Identify which cell holds the provided text, then report its [x, y] central coordinate. 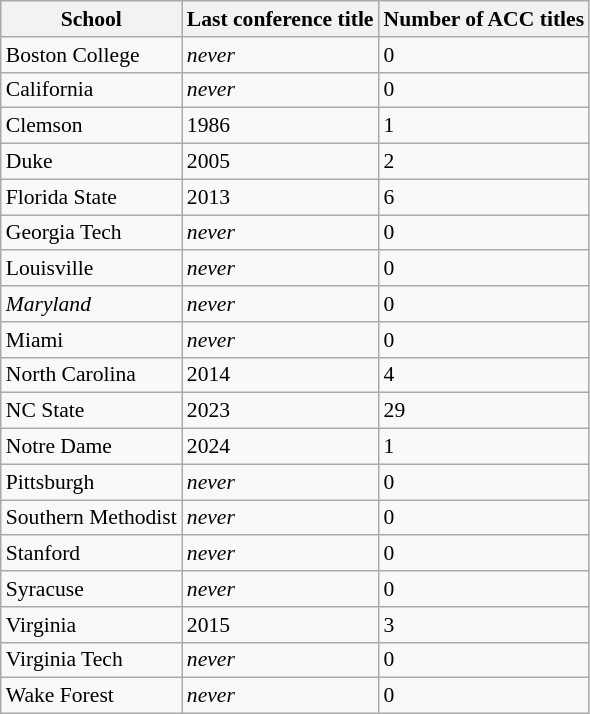
Stanford [92, 554]
School [92, 19]
2023 [280, 411]
Virginia Tech [92, 660]
2014 [280, 375]
Syracuse [92, 589]
Virginia [92, 625]
Pittsburgh [92, 482]
California [92, 90]
Duke [92, 162]
Wake Forest [92, 696]
3 [484, 625]
NC State [92, 411]
Number of ACC titles [484, 19]
2015 [280, 625]
29 [484, 411]
4 [484, 375]
Florida State [92, 197]
Southern Methodist [92, 518]
2005 [280, 162]
Notre Dame [92, 447]
Georgia Tech [92, 233]
Boston College [92, 55]
2024 [280, 447]
Louisville [92, 269]
Last conference title [280, 19]
Clemson [92, 126]
2 [484, 162]
2013 [280, 197]
1986 [280, 126]
Miami [92, 340]
North Carolina [92, 375]
6 [484, 197]
Maryland [92, 304]
